Find where the given text appears and provide that cell's center as (X, Y) coordinate. 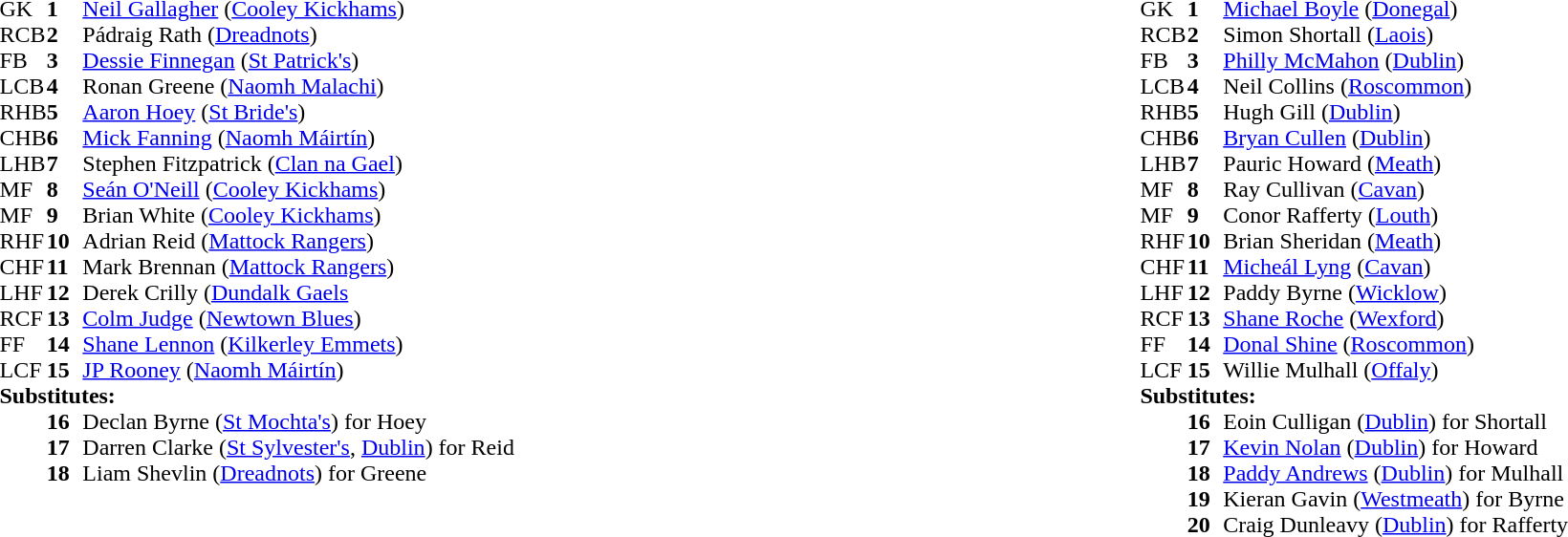
Paddy Andrews (Dublin) for Mulhall (1396, 474)
Pauric Howard (Meath) (1396, 164)
Hugh Gill (Dublin) (1396, 113)
Declan Byrne (St Mochta's) for Hoey (298, 422)
Darren Clarke (St Sylvester's, Dublin) for Reid (298, 447)
Eoin Culligan (Dublin) for Shortall (1396, 422)
Micheál Lyng (Cavan) (1396, 268)
Adrian Reid (Mattock Rangers) (298, 241)
Mark Brennan (Mattock Rangers) (298, 268)
Mick Fanning (Naomh Máirtín) (298, 138)
Kieran Gavin (Westmeath) for Byrne (1396, 499)
Colm Judge (Newtown Blues) (298, 319)
Conor Rafferty (Louth) (1396, 216)
Kevin Nolan (Dublin) for Howard (1396, 447)
Ray Cullivan (Cavan) (1396, 189)
Pádraig Rath (Dreadnots) (298, 34)
Simon Shortall (Laois) (1396, 34)
Ronan Greene (Naomh Malachi) (298, 86)
Liam Shevlin (Dreadnots) for Greene (298, 474)
Donal Shine (Roscommon) (1396, 344)
Brian Sheridan (Meath) (1396, 241)
JP Rooney (Naomh Máirtín) (298, 371)
Aaron Hoey (St Bride's) (298, 113)
Stephen Fitzpatrick (Clan na Gael) (298, 164)
Philly McMahon (Dublin) (1396, 61)
Shane Lennon (Kilkerley Emmets) (298, 344)
19 (1206, 499)
Brian White (Cooley Kickhams) (298, 216)
Dessie Finnegan (St Patrick's) (298, 61)
Derek Crilly (Dundalk Gaels (298, 292)
Shane Roche (Wexford) (1396, 319)
Seán O'Neill (Cooley Kickhams) (298, 189)
Bryan Cullen (Dublin) (1396, 138)
Neil Collins (Roscommon) (1396, 86)
Willie Mulhall (Offaly) (1396, 371)
Paddy Byrne (Wicklow) (1396, 292)
